Output the (X, Y) coordinate of the center of the cell containing the given text.  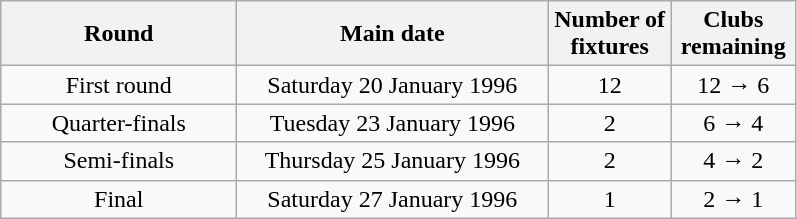
Quarter-finals (119, 123)
First round (119, 85)
Saturday 20 January 1996 (392, 85)
2 → 1 (733, 199)
Clubs remaining (733, 34)
1 (610, 199)
Saturday 27 January 1996 (392, 199)
4 → 2 (733, 161)
6 → 4 (733, 123)
12 (610, 85)
Final (119, 199)
12 → 6 (733, 85)
Tuesday 23 January 1996 (392, 123)
Round (119, 34)
Main date (392, 34)
Semi-finals (119, 161)
Number of fixtures (610, 34)
Thursday 25 January 1996 (392, 161)
